Locate the cell with the specified text and output its (x, y) center coordinate. 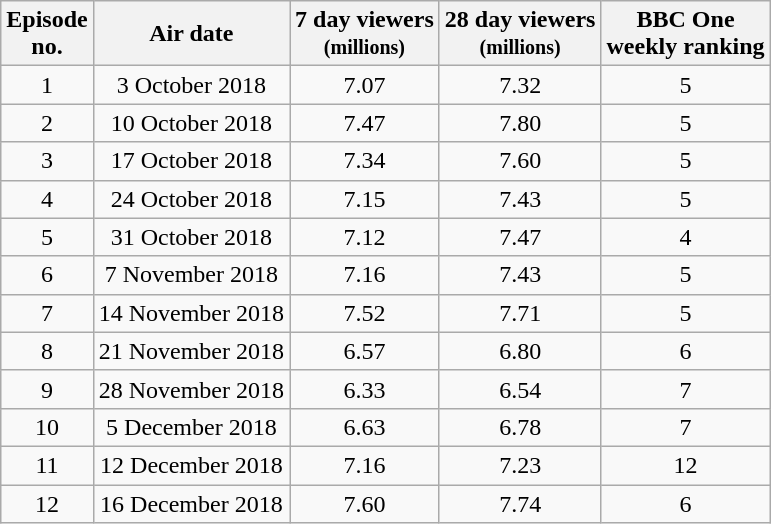
7 day viewers(millions) (365, 34)
7.80 (520, 123)
6.78 (520, 427)
21 November 2018 (191, 351)
7.15 (365, 199)
9 (47, 389)
6.33 (365, 389)
5 December 2018 (191, 427)
6.80 (520, 351)
24 October 2018 (191, 199)
6.57 (365, 351)
6.63 (365, 427)
28 day viewers(millions) (520, 34)
BBC Oneweekly ranking (686, 34)
2 (47, 123)
17 October 2018 (191, 161)
31 October 2018 (191, 237)
7.12 (365, 237)
14 November 2018 (191, 313)
28 November 2018 (191, 389)
7.32 (520, 85)
12 December 2018 (191, 465)
7.74 (520, 503)
3 October 2018 (191, 85)
7.07 (365, 85)
3 (47, 161)
11 (47, 465)
Episodeno. (47, 34)
1 (47, 85)
6.54 (520, 389)
10 October 2018 (191, 123)
Air date (191, 34)
10 (47, 427)
7.34 (365, 161)
7.23 (520, 465)
7.71 (520, 313)
7.52 (365, 313)
7 November 2018 (191, 275)
16 December 2018 (191, 503)
8 (47, 351)
